Find where the given text appears and provide that cell's center as (x, y) coordinate. 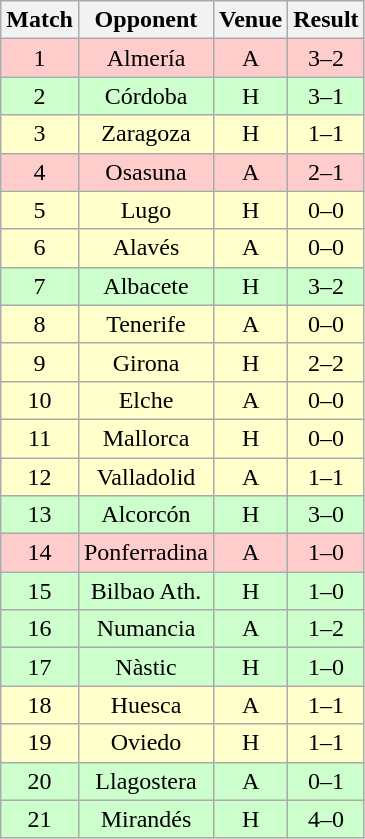
Mirandés (146, 819)
Llagostera (146, 781)
5 (40, 210)
Alcorcón (146, 515)
13 (40, 515)
4 (40, 172)
Alavés (146, 248)
19 (40, 743)
21 (40, 819)
Almería (146, 58)
Albacete (146, 286)
Girona (146, 362)
1–2 (326, 629)
16 (40, 629)
Numancia (146, 629)
Huesca (146, 705)
Oviedo (146, 743)
Nàstic (146, 667)
8 (40, 324)
4–0 (326, 819)
3–1 (326, 96)
2 (40, 96)
Zaragoza (146, 134)
18 (40, 705)
Valladolid (146, 477)
3 (40, 134)
Ponferradina (146, 553)
Osasuna (146, 172)
Tenerife (146, 324)
12 (40, 477)
3–0 (326, 515)
11 (40, 438)
10 (40, 400)
17 (40, 667)
7 (40, 286)
Córdoba (146, 96)
Opponent (146, 20)
Bilbao Ath. (146, 591)
0–1 (326, 781)
Elche (146, 400)
6 (40, 248)
9 (40, 362)
15 (40, 591)
Result (326, 20)
20 (40, 781)
Lugo (146, 210)
14 (40, 553)
Mallorca (146, 438)
2–2 (326, 362)
Venue (250, 20)
1 (40, 58)
Match (40, 20)
2–1 (326, 172)
